Search for the cell housing the specified text and yield its (X, Y) center coordinate. 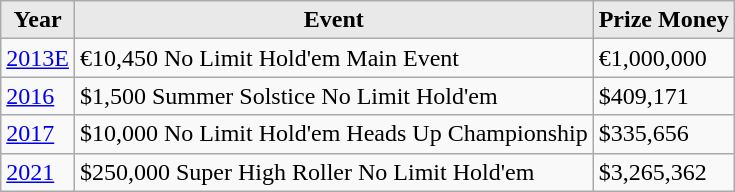
2013E (38, 58)
$335,656 (664, 134)
€10,450 No Limit Hold'em Main Event (334, 58)
€1,000,000 (664, 58)
Prize Money (664, 20)
Event (334, 20)
$409,171 (664, 96)
$10,000 No Limit Hold'em Heads Up Championship (334, 134)
2016 (38, 96)
$250,000 Super High Roller No Limit Hold'em (334, 172)
2017 (38, 134)
Year (38, 20)
$3,265,362 (664, 172)
2021 (38, 172)
$1,500 Summer Solstice No Limit Hold'em (334, 96)
